Identify which cell holds the provided text, then report its (x, y) central coordinate. 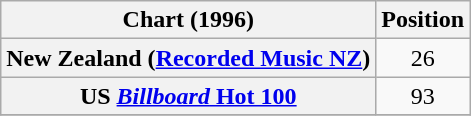
Position (423, 20)
New Zealand (Recorded Music NZ) (188, 58)
Chart (1996) (188, 20)
26 (423, 58)
93 (423, 96)
US Billboard Hot 100 (188, 96)
